Identify which cell holds the provided text, then report its [x, y] central coordinate. 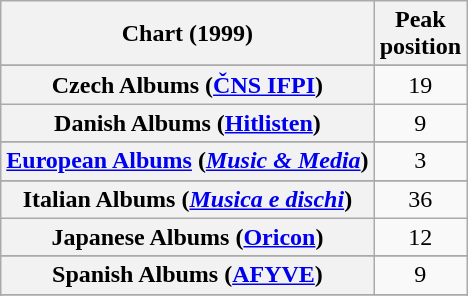
3 [420, 161]
Spanish Albums (AFYVE) [188, 275]
Danish Albums (Hitlisten) [188, 123]
36 [420, 199]
Peakposition [420, 34]
Czech Albums (ČNS IFPI) [188, 85]
Chart (1999) [188, 34]
European Albums (Music & Media) [188, 161]
19 [420, 85]
Italian Albums (Musica e dischi) [188, 199]
12 [420, 237]
Japanese Albums (Oricon) [188, 237]
